Identify which cell holds the provided text, then report its [x, y] central coordinate. 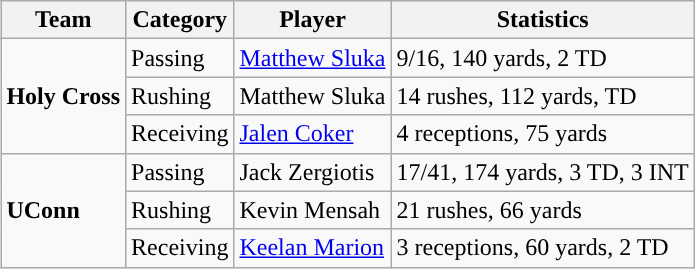
Kevin Mensah [312, 210]
Jalen Coker [312, 134]
Team [64, 20]
3 receptions, 60 yards, 2 TD [542, 248]
Statistics [542, 20]
Player [312, 20]
4 receptions, 75 yards [542, 134]
Jack Zergiotis [312, 172]
Category [180, 20]
Holy Cross [64, 96]
17/41, 174 yards, 3 TD, 3 INT [542, 172]
21 rushes, 66 yards [542, 210]
14 rushes, 112 yards, TD [542, 96]
Keelan Marion [312, 248]
UConn [64, 210]
9/16, 140 yards, 2 TD [542, 58]
